Scan for the cell matching the given text and deliver its (x, y) coordinate at center. 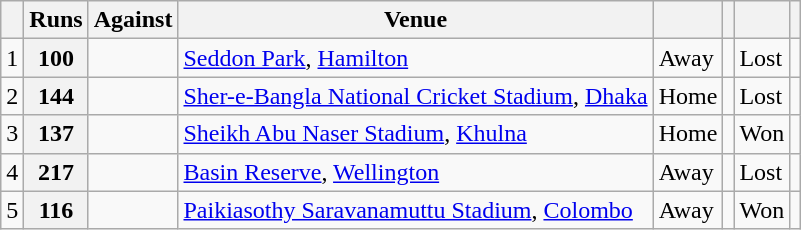
5 (12, 210)
4 (12, 172)
144 (56, 96)
3 (12, 134)
116 (56, 210)
Paikiasothy Saravanamuttu Stadium, Colombo (416, 210)
137 (56, 134)
Sher-e-Bangla National Cricket Stadium, Dhaka (416, 96)
Basin Reserve, Wellington (416, 172)
100 (56, 58)
Against (133, 20)
Venue (416, 20)
217 (56, 172)
2 (12, 96)
1 (12, 58)
Runs (56, 20)
Sheikh Abu Naser Stadium, Khulna (416, 134)
Seddon Park, Hamilton (416, 58)
